Return [x, y] of the center of cell containing provided text 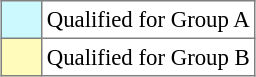
Qualified for Group A [148, 20]
Qualified for Group B [148, 57]
